Extract the (X, Y) coordinate from the center of the cell holding the provided text.  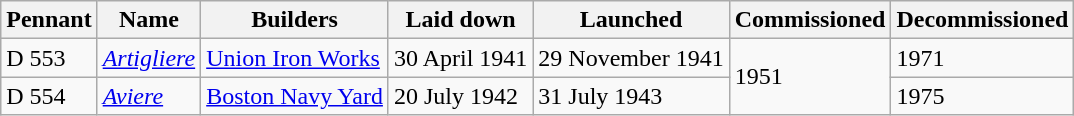
Boston Navy Yard (295, 96)
Builders (295, 20)
1971 (982, 58)
Commissioned (810, 20)
D 553 (49, 58)
Decommissioned (982, 20)
30 April 1941 (460, 58)
Name (149, 20)
1951 (810, 77)
Union Iron Works (295, 58)
Pennant (49, 20)
29 November 1941 (631, 58)
Artigliere (149, 58)
20 July 1942 (460, 96)
Aviere (149, 96)
31 July 1943 (631, 96)
Laid down (460, 20)
D 554 (49, 96)
Launched (631, 20)
1975 (982, 96)
